Return [x, y] of the center of cell containing provided text 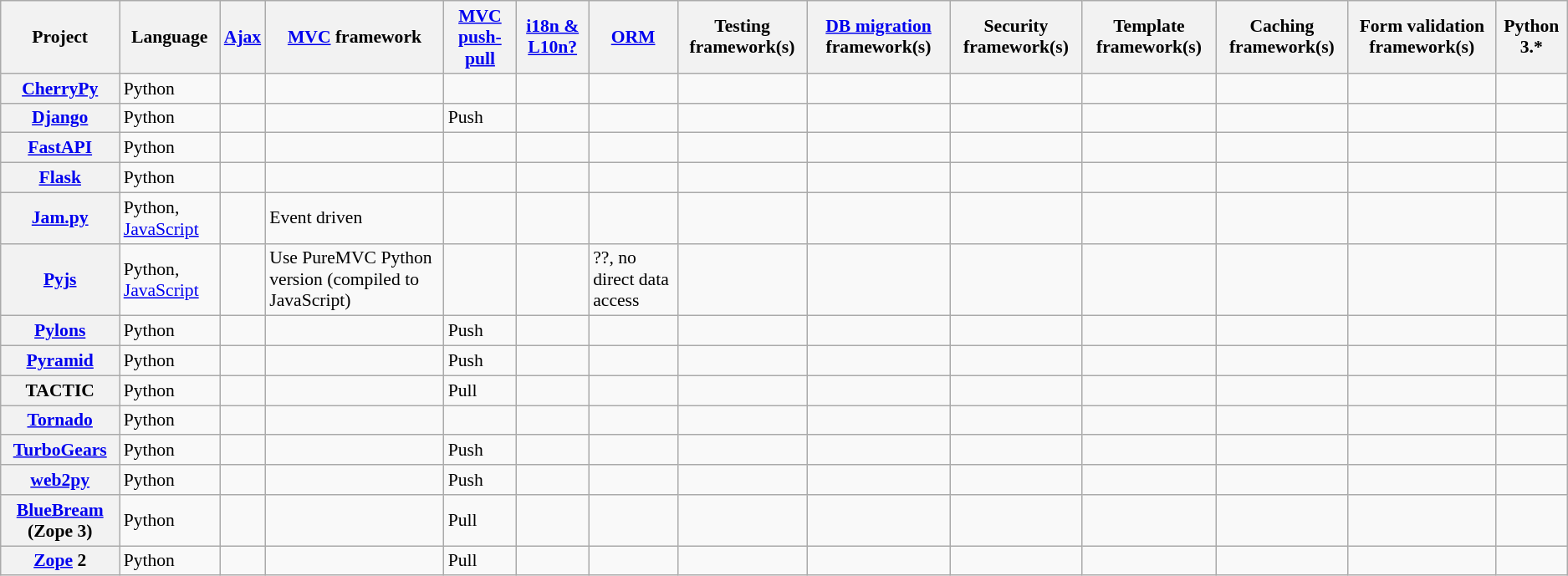
Django [60, 118]
Template framework(s) [1149, 37]
Tornado [60, 421]
web2py [60, 480]
Form validation framework(s) [1422, 37]
Security framework(s) [1016, 37]
??, no direct data access [633, 279]
Jam.py [60, 217]
BlueBream (Zope 3) [60, 520]
MVC framework [355, 37]
Pylons [60, 331]
Flask [60, 178]
Pyjs [60, 279]
DB migration framework(s) [878, 37]
i18n & L10n? [552, 37]
Testing framework(s) [743, 37]
TurboGears [60, 451]
Project [60, 37]
Python 3.* [1532, 37]
FastAPI [60, 148]
MVC push-pull [480, 37]
Use PureMVC Python version (compiled to JavaScript) [355, 279]
Zope 2 [60, 561]
TACTIC [60, 390]
Language [170, 37]
ORM [633, 37]
Pyramid [60, 361]
Event driven [355, 217]
CherryPy [60, 89]
Ajax [243, 37]
Caching framework(s) [1282, 37]
